Detect which cell encompasses the target text, then output its [X, Y] center coordinate. 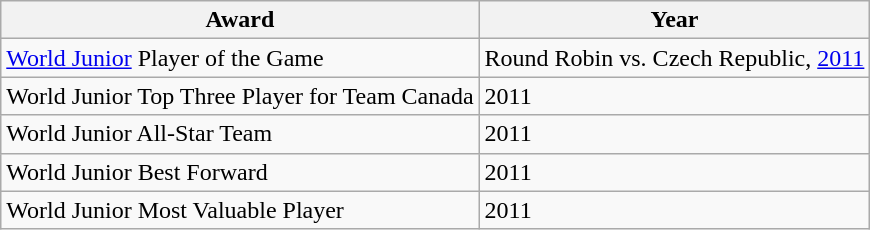
World Junior Top Three Player for Team Canada [240, 96]
World Junior Player of the Game [240, 58]
World Junior All-Star Team [240, 134]
Year [674, 20]
Award [240, 20]
World Junior Most Valuable Player [240, 210]
Round Robin vs. Czech Republic, 2011 [674, 58]
World Junior Best Forward [240, 172]
